Detect which cell encompasses the target text, then output its (X, Y) center coordinate. 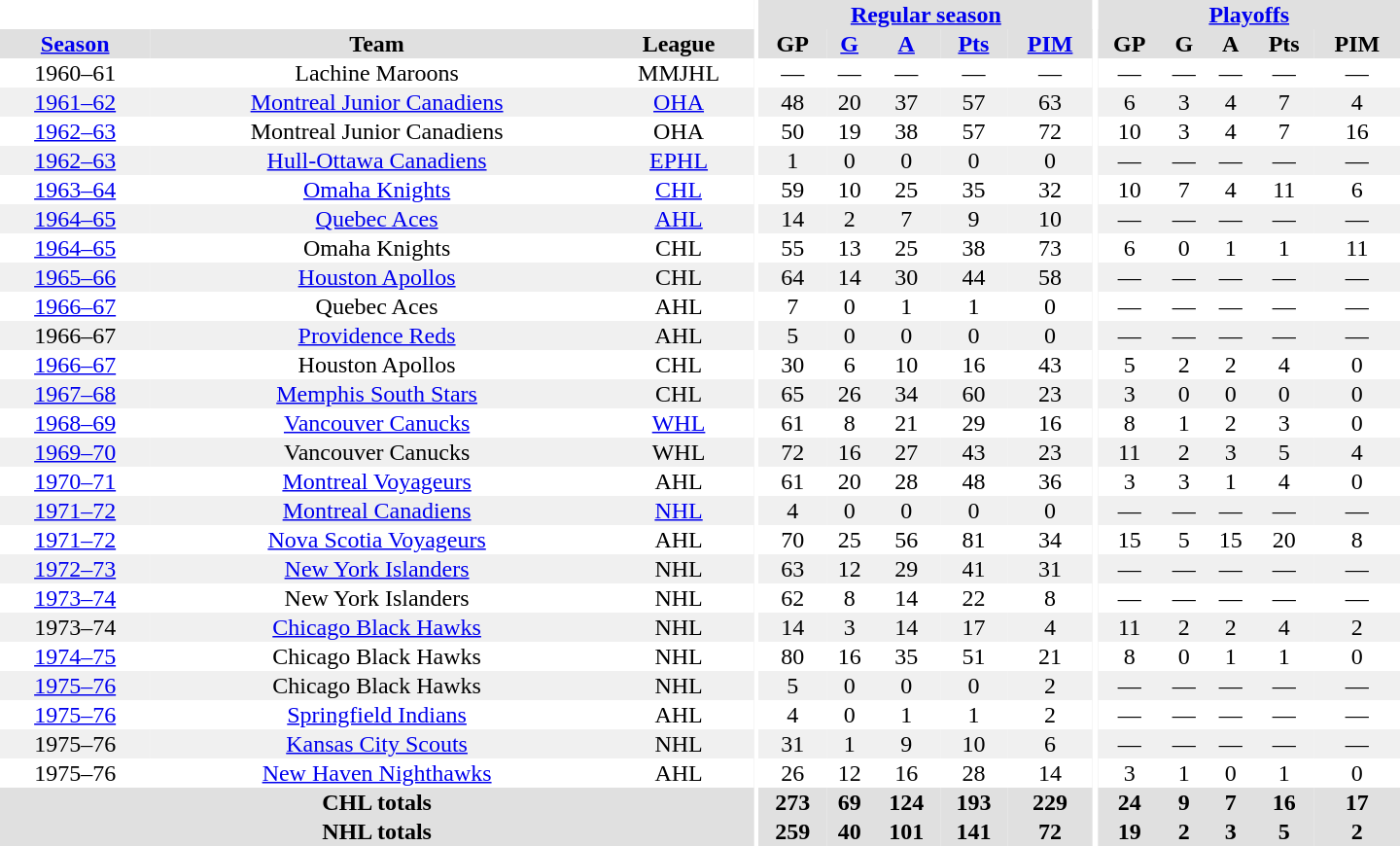
81 (974, 540)
37 (906, 102)
EPHL (679, 160)
124 (906, 802)
Montreal Canadiens (377, 511)
Nova Scotia Voyageurs (377, 540)
New Haven Nighthawks (377, 773)
27 (906, 452)
59 (793, 190)
Regular season (927, 15)
56 (906, 540)
44 (974, 277)
NHL totals (377, 831)
1969–70 (75, 452)
101 (906, 831)
273 (793, 802)
Team (377, 44)
1974–75 (75, 656)
CHL totals (377, 802)
259 (793, 831)
60 (974, 394)
32 (1050, 190)
Kansas City Scouts (377, 744)
Providence Reds (377, 335)
50 (793, 131)
55 (793, 248)
36 (1050, 481)
1972–73 (75, 569)
1968–69 (75, 423)
73 (1050, 248)
Playoffs (1248, 15)
65 (793, 394)
1970–71 (75, 481)
80 (793, 656)
1960–61 (75, 73)
58 (1050, 277)
1965–66 (75, 277)
141 (974, 831)
MMJHL (679, 73)
69 (850, 802)
40 (850, 831)
League (679, 44)
193 (974, 802)
1963–64 (75, 190)
62 (793, 598)
229 (1050, 802)
Hull-Ottawa Canadiens (377, 160)
41 (974, 569)
Lachine Maroons (377, 73)
51 (974, 656)
Montreal Voyageurs (377, 481)
70 (793, 540)
22 (974, 598)
13 (850, 248)
64 (793, 277)
Springfield Indians (377, 715)
Season (75, 44)
1967–68 (75, 394)
1961–62 (75, 102)
Memphis South Stars (377, 394)
24 (1129, 802)
